Find where the given text appears and provide that cell's center as (X, Y) coordinate. 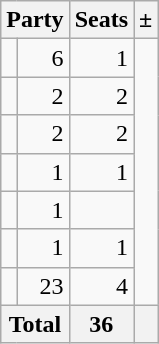
23 (43, 286)
4 (101, 286)
6 (43, 58)
Party (35, 20)
Total (35, 324)
36 (101, 324)
Seats (101, 20)
± (146, 20)
